Capture the cell that displays the provided text and extract its (X, Y) central coordinate. 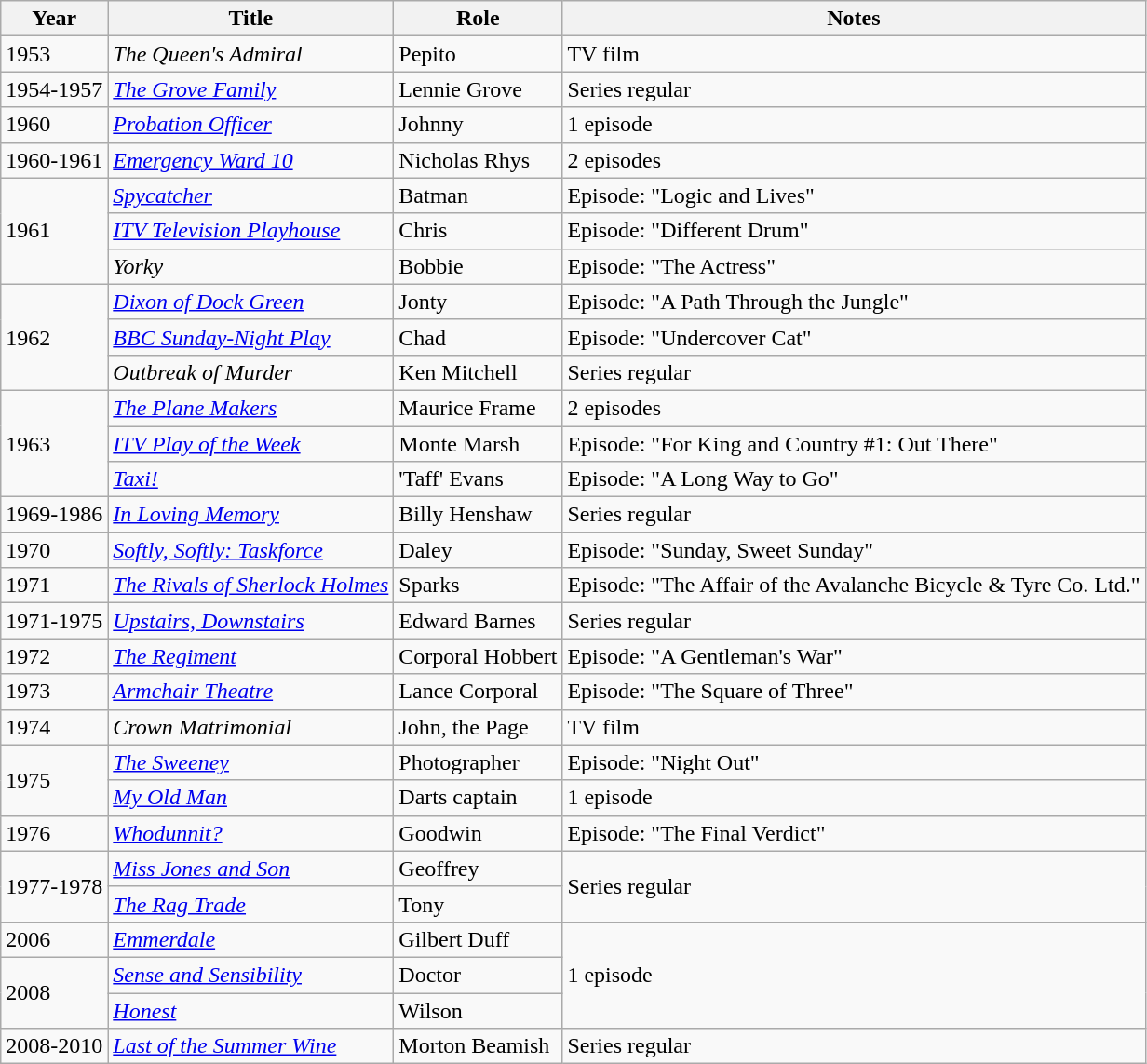
2006 (54, 939)
Episode: "Logic and Lives" (854, 195)
Episode: "Night Out" (854, 762)
Upstairs, Downstairs (251, 621)
1972 (54, 656)
The Grove Family (251, 89)
Yorky (251, 266)
Tony (479, 904)
Doctor (479, 975)
The Regiment (251, 656)
Gilbert Duff (479, 939)
Monte Marsh (479, 444)
My Old Man (251, 798)
John, the Page (479, 727)
Episode: "The Actress" (854, 266)
The Rag Trade (251, 904)
Wilson (479, 1010)
Episode: "For King and Country #1: Out There" (854, 444)
1974 (54, 727)
Chris (479, 231)
1960-1961 (54, 160)
Corporal Hobbert (479, 656)
Chad (479, 337)
Emergency Ward 10 (251, 160)
1961 (54, 231)
Emmerdale (251, 939)
The Plane Makers (251, 408)
Daley (479, 550)
1960 (54, 125)
Title (251, 19)
The Sweeney (251, 762)
Episode: "Different Drum" (854, 231)
1953 (54, 54)
Episode: "A Long Way to Go" (854, 479)
Maurice Frame (479, 408)
Nicholas Rhys (479, 160)
Geoffrey (479, 869)
Last of the Summer Wine (251, 1046)
1963 (54, 443)
Year (54, 19)
The Rivals of Sherlock Holmes (251, 586)
Edward Barnes (479, 621)
Dixon of Dock Green (251, 302)
BBC Sunday-Night Play (251, 337)
Jonty (479, 302)
Episode: "The Final Verdict" (854, 833)
Morton Beamish (479, 1046)
1962 (54, 337)
Taxi! (251, 479)
Crown Matrimonial (251, 727)
Episode: "Sunday, Sweet Sunday" (854, 550)
ITV Play of the Week (251, 444)
Sparks (479, 586)
Sense and Sensibility (251, 975)
Softly, Softly: Taskforce (251, 550)
Darts captain (479, 798)
Notes (854, 19)
'Taff' Evans (479, 479)
ITV Television Playhouse (251, 231)
Outbreak of Murder (251, 372)
Bobbie (479, 266)
Episode: "The Affair of the Avalanche Bicycle & Tyre Co. Ltd." (854, 586)
Spycatcher (251, 195)
Ken Mitchell (479, 372)
Probation Officer (251, 125)
Lennie Grove (479, 89)
1969-1986 (54, 515)
Role (479, 19)
Whodunnit? (251, 833)
2008 (54, 992)
1971 (54, 586)
1975 (54, 780)
Billy Henshaw (479, 515)
Miss Jones and Son (251, 869)
In Loving Memory (251, 515)
1954-1957 (54, 89)
Armchair Theatre (251, 692)
1977-1978 (54, 886)
Goodwin (479, 833)
Honest (251, 1010)
Batman (479, 195)
Episode: "The Square of Three" (854, 692)
Photographer (479, 762)
Johnny (479, 125)
2008-2010 (54, 1046)
Episode: "A Path Through the Jungle" (854, 302)
1970 (54, 550)
1976 (54, 833)
The Queen's Admiral (251, 54)
1973 (54, 692)
Pepito (479, 54)
1971-1975 (54, 621)
Episode: "Undercover Cat" (854, 337)
Lance Corporal (479, 692)
Episode: "A Gentleman's War" (854, 656)
